Extract the [X, Y] coordinate from the center of the cell holding the provided text.  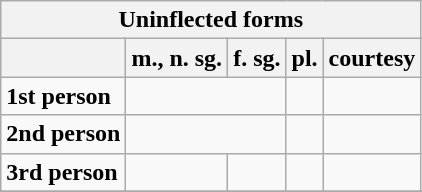
f. sg. [257, 58]
courtesy [372, 58]
pl. [304, 58]
m., n. sg. [177, 58]
Uninflected forms [211, 20]
2nd person [64, 134]
1st person [64, 96]
3rd person [64, 172]
